Pinpoint the cell where the given text exists, returning its [x, y] midpoint coordinate. 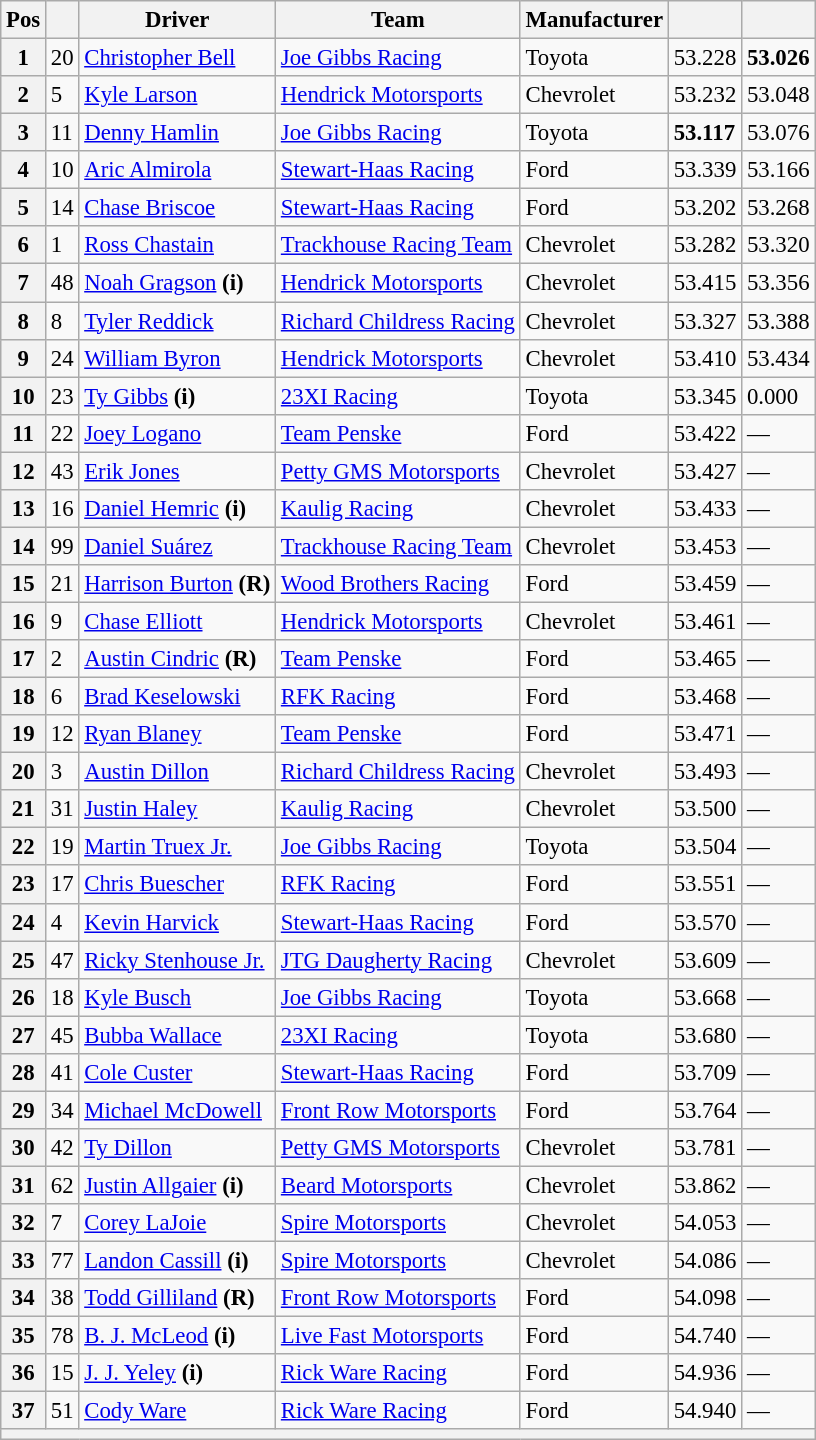
Bubba Wallace [178, 1035]
Kevin Harvick [178, 922]
53.471 [704, 734]
99 [62, 546]
30 [24, 1148]
Tyler Reddick [178, 321]
Manufacturer [594, 20]
53.680 [704, 1035]
Chase Briscoe [178, 208]
26 [24, 997]
Brad Keselowski [178, 697]
53.781 [704, 1148]
Daniel Suárez [178, 546]
29 [24, 1110]
Justin Haley [178, 809]
53.232 [704, 95]
53.709 [704, 1073]
B. J. McLeod (i) [178, 1336]
36 [24, 1373]
53.356 [778, 283]
Team [398, 20]
53.468 [704, 697]
53.202 [704, 208]
53.465 [704, 659]
Aric Almirola [178, 170]
53.320 [778, 245]
53.453 [704, 546]
JTG Daugherty Racing [398, 960]
45 [62, 1035]
Daniel Hemric (i) [178, 509]
Corey LaJoie [178, 1223]
53.282 [704, 245]
53.433 [704, 509]
13 [24, 509]
53.166 [778, 170]
53.668 [704, 997]
53.327 [704, 321]
Cody Ware [178, 1411]
54.086 [704, 1261]
53.410 [704, 358]
35 [24, 1336]
Noah Gragson (i) [178, 283]
Driver [178, 20]
Austin Dillon [178, 772]
53.388 [778, 321]
Christopher Bell [178, 58]
Cole Custer [178, 1073]
78 [62, 1336]
Ty Gibbs (i) [178, 396]
53.500 [704, 809]
Martin Truex Jr. [178, 847]
53.422 [704, 433]
Live Fast Motorsports [398, 1336]
51 [62, 1411]
Denny Hamlin [178, 133]
Ricky Stenhouse Jr. [178, 960]
53.345 [704, 396]
54.053 [704, 1223]
53.570 [704, 922]
Chase Elliott [178, 621]
27 [24, 1035]
53.459 [704, 584]
Todd Gilliland (R) [178, 1298]
Ty Dillon [178, 1148]
32 [24, 1223]
47 [62, 960]
54.940 [704, 1411]
28 [24, 1073]
43 [62, 471]
53.609 [704, 960]
53.461 [704, 621]
53.228 [704, 58]
0.000 [778, 396]
53.434 [778, 358]
Kyle Larson [178, 95]
Michael McDowell [178, 1110]
54.098 [704, 1298]
53.415 [704, 283]
53.862 [704, 1185]
Ryan Blaney [178, 734]
Chris Buescher [178, 885]
53.048 [778, 95]
William Byron [178, 358]
53.339 [704, 170]
J. J. Yeley (i) [178, 1373]
37 [24, 1411]
54.936 [704, 1373]
53.117 [704, 133]
Joey Logano [178, 433]
Kyle Busch [178, 997]
33 [24, 1261]
Landon Cassill (i) [178, 1261]
Ross Chastain [178, 245]
53.504 [704, 847]
48 [62, 283]
54.740 [704, 1336]
38 [62, 1298]
Austin Cindric (R) [178, 659]
53.026 [778, 58]
Harrison Burton (R) [178, 584]
53.427 [704, 471]
Justin Allgaier (i) [178, 1185]
53.268 [778, 208]
62 [62, 1185]
77 [62, 1261]
25 [24, 960]
41 [62, 1073]
42 [62, 1148]
Wood Brothers Racing [398, 584]
Pos [24, 20]
53.493 [704, 772]
Erik Jones [178, 471]
53.076 [778, 133]
53.551 [704, 885]
53.764 [704, 1110]
Beard Motorsports [398, 1185]
